For the text-containing cell, return its midpoint in [X, Y] coordinate format. 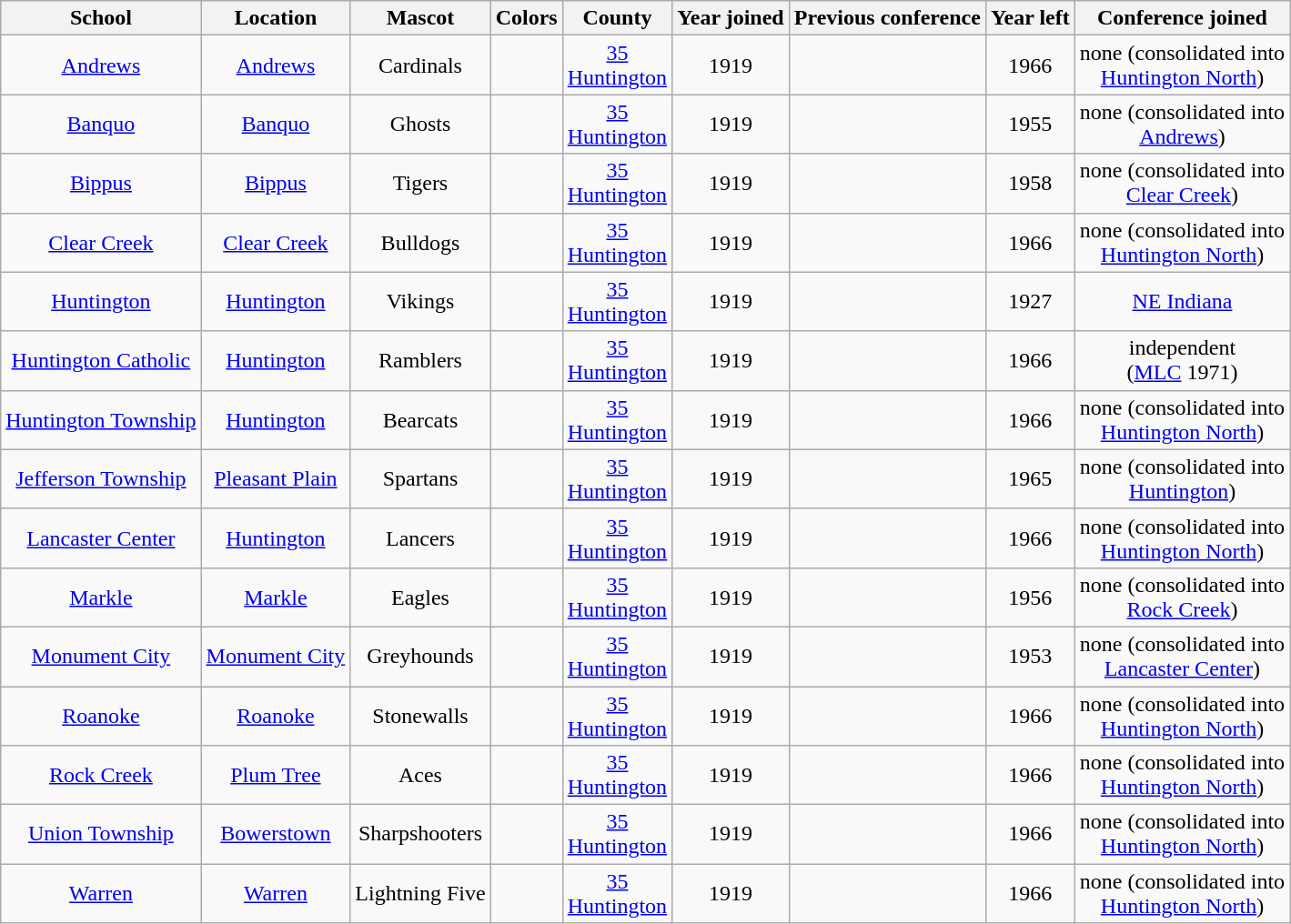
Bulldogs [420, 242]
none (consolidated intoRock Creek) [1182, 597]
Bowerstown [276, 835]
Previous conference [887, 18]
Lancaster Center [101, 538]
Eagles [420, 597]
County [617, 18]
School [101, 18]
NE Indiana [1182, 302]
Sharpshooters [420, 835]
1965 [1030, 478]
independent (MLC 1971) [1182, 360]
Ramblers [420, 360]
Plum Tree [276, 775]
Tigers [420, 184]
Aces [420, 775]
Ghosts [420, 124]
none (consolidated intoLancaster Center) [1182, 657]
Lightning Five [420, 893]
Year joined [731, 18]
Rock Creek [101, 775]
Location [276, 18]
Stonewalls [420, 715]
Spartans [420, 478]
Huntington Township [101, 420]
Jefferson Township [101, 478]
Conference joined [1182, 18]
1927 [1030, 302]
Cardinals [420, 65]
Colors [526, 18]
Huntington Catholic [101, 360]
Greyhounds [420, 657]
Mascot [420, 18]
1958 [1030, 184]
none (consolidated intoHuntington) [1182, 478]
1955 [1030, 124]
1956 [1030, 597]
Bearcats [420, 420]
Pleasant Plain [276, 478]
1953 [1030, 657]
Vikings [420, 302]
none (consolidated intoAndrews) [1182, 124]
Union Township [101, 835]
Year left [1030, 18]
none (consolidated intoClear Creek) [1182, 184]
Lancers [420, 538]
